Find where the given text appears and provide that cell's center as (x, y) coordinate. 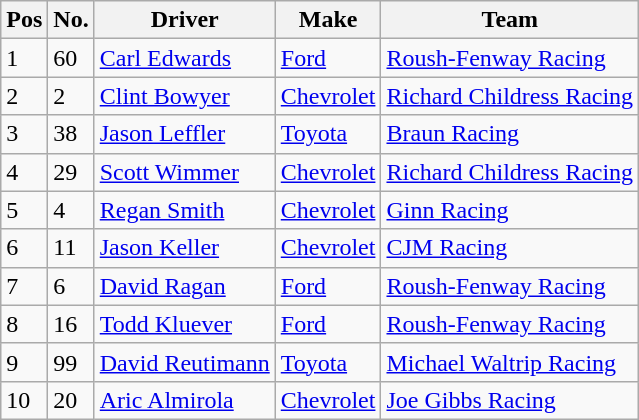
29 (71, 172)
38 (71, 134)
Pos (24, 20)
Scott Wimmer (184, 172)
Aric Almirola (184, 400)
David Reutimann (184, 362)
Jason Keller (184, 248)
Michael Waltrip Racing (510, 362)
11 (71, 248)
Jason Leffler (184, 134)
No. (71, 20)
16 (71, 324)
CJM Racing (510, 248)
10 (24, 400)
Joe Gibbs Racing (510, 400)
Ginn Racing (510, 210)
David Ragan (184, 286)
Clint Bowyer (184, 96)
Team (510, 20)
Regan Smith (184, 210)
1 (24, 58)
Driver (184, 20)
9 (24, 362)
99 (71, 362)
Braun Racing (510, 134)
60 (71, 58)
20 (71, 400)
Carl Edwards (184, 58)
3 (24, 134)
Make (328, 20)
7 (24, 286)
Todd Kluever (184, 324)
5 (24, 210)
8 (24, 324)
